Identify which cell holds the provided text, then report its [X, Y] central coordinate. 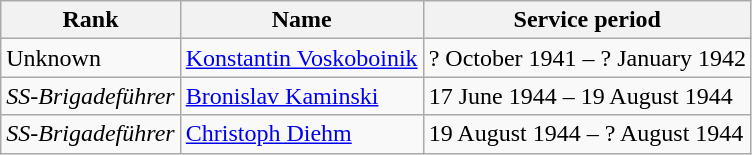
Unknown [90, 58]
Christoph Diehm [302, 134]
Konstantin Voskoboinik [302, 58]
Service period [587, 20]
Rank [90, 20]
17 June 1944 – 19 August 1944 [587, 96]
Bronislav Kaminski [302, 96]
19 August 1944 – ? August 1944 [587, 134]
? October 1941 – ? January 1942 [587, 58]
Name [302, 20]
